Return (X, Y) of the center of cell containing provided text 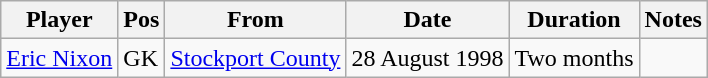
Player (60, 20)
Eric Nixon (60, 58)
Stockport County (256, 58)
Date (428, 20)
Two months (574, 58)
From (256, 20)
Duration (574, 20)
GK (142, 58)
Pos (142, 20)
28 August 1998 (428, 58)
Notes (673, 20)
